Search for the cell housing the specified text and yield its [x, y] center coordinate. 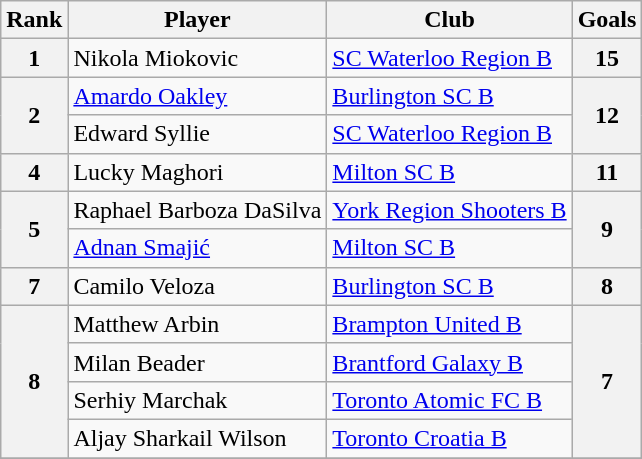
Serhiy Marchak [198, 400]
5 [34, 229]
York Region Shooters B [450, 210]
4 [34, 172]
Matthew Arbin [198, 324]
15 [607, 58]
Adnan Smajić [198, 248]
Nikola Miokovic [198, 58]
9 [607, 229]
Club [450, 20]
11 [607, 172]
Milan Beader [198, 362]
Amardo Oakley [198, 96]
Brampton United B [450, 324]
Goals [607, 20]
12 [607, 115]
Edward Syllie [198, 134]
Toronto Croatia B [450, 438]
2 [34, 115]
Rank [34, 20]
Raphael Barboza DaSilva [198, 210]
Camilo Veloza [198, 286]
Player [198, 20]
Toronto Atomic FC B [450, 400]
1 [34, 58]
Brantford Galaxy B [450, 362]
Aljay Sharkail Wilson [198, 438]
Lucky Maghori [198, 172]
